Determine the (X, Y) coordinate at the center of the cell enclosing the given text.  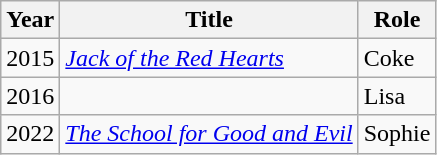
Jack of the Red Hearts (209, 58)
Coke (397, 58)
Role (397, 20)
2015 (30, 58)
2016 (30, 96)
Year (30, 20)
Lisa (397, 96)
2022 (30, 134)
The School for Good and Evil (209, 134)
Sophie (397, 134)
Title (209, 20)
